For the text-containing cell, return its midpoint in [x, y] coordinate format. 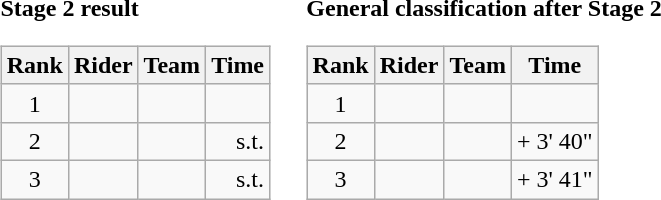
+ 3' 41" [554, 179]
+ 3' 40" [554, 141]
